Scan for the cell matching the given text and deliver its [x, y] coordinate at center. 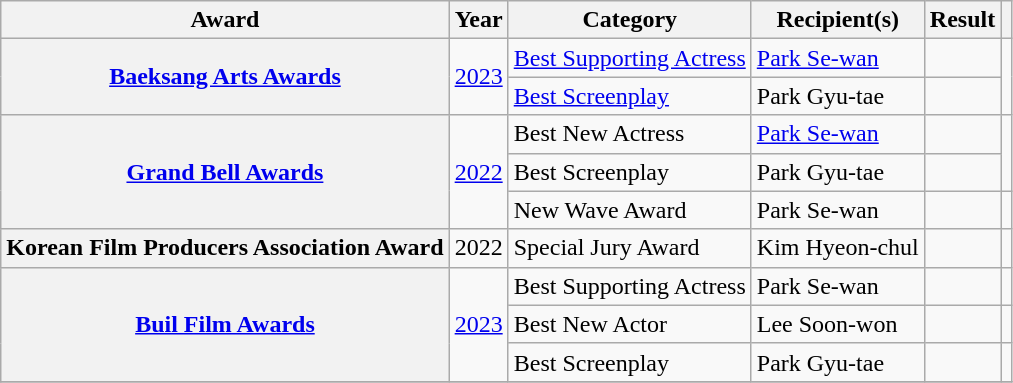
Category [630, 20]
Korean Film Producers Association Award [225, 248]
Lee Soon-won [838, 324]
Best New Actor [630, 324]
Kim Hyeon-chul [838, 248]
Special Jury Award [630, 248]
Year [478, 20]
Buil Film Awards [225, 324]
Result [962, 20]
Best New Actress [630, 134]
Award [225, 20]
Grand Bell Awards [225, 172]
Baeksang Arts Awards [225, 77]
Recipient(s) [838, 20]
New Wave Award [630, 210]
